From the cell containing the given text, extract its center point as (X, Y) coordinate. 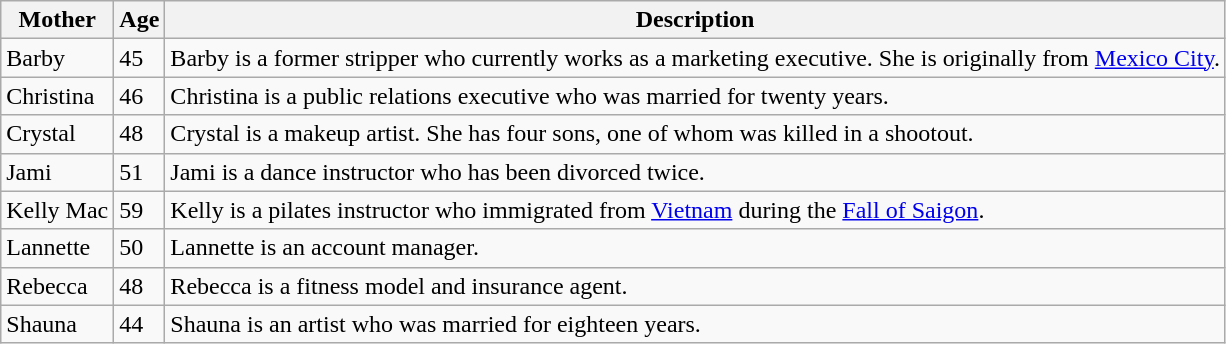
Mother (58, 20)
Rebecca is a fitness model and insurance agent. (696, 286)
Jami is a dance instructor who has been divorced twice. (696, 172)
45 (140, 58)
Rebecca (58, 286)
Lannette is an account manager. (696, 248)
Jami (58, 172)
Barby is a former stripper who currently works as a marketing executive. She is originally from Mexico City. (696, 58)
50 (140, 248)
51 (140, 172)
Age (140, 20)
Christina is a public relations executive who was married for twenty years. (696, 96)
Lannette (58, 248)
Christina (58, 96)
59 (140, 210)
Barby (58, 58)
Shauna is an artist who was married for eighteen years. (696, 324)
Description (696, 20)
Kelly Mac (58, 210)
Kelly is a pilates instructor who immigrated from Vietnam during the Fall of Saigon. (696, 210)
Crystal is a makeup artist. She has four sons, one of whom was killed in a shootout. (696, 134)
44 (140, 324)
Shauna (58, 324)
46 (140, 96)
Crystal (58, 134)
